Pinpoint the cell where the given text exists, returning its [X, Y] midpoint coordinate. 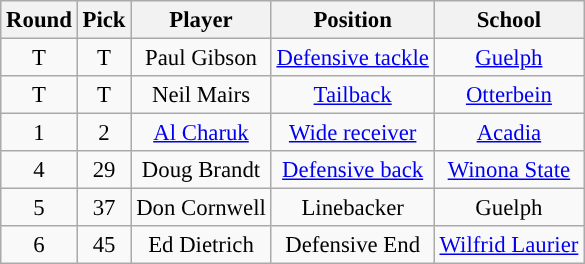
School [508, 20]
Tailback [352, 95]
Otterbein [508, 95]
Doug Brandt [201, 170]
45 [104, 245]
Pick [104, 20]
Paul Gibson [201, 58]
4 [39, 170]
Winona State [508, 170]
Acadia [508, 133]
29 [104, 170]
Wilfrid Laurier [508, 245]
Defensive End [352, 245]
Defensive tackle [352, 58]
Wide receiver [352, 133]
Round [39, 20]
Al Charuk [201, 133]
Position [352, 20]
Don Cornwell [201, 208]
1 [39, 133]
Linebacker [352, 208]
Neil Mairs [201, 95]
37 [104, 208]
6 [39, 245]
5 [39, 208]
Ed Dietrich [201, 245]
2 [104, 133]
Defensive back [352, 170]
Player [201, 20]
